Detect which cell encompasses the target text, then output its [x, y] center coordinate. 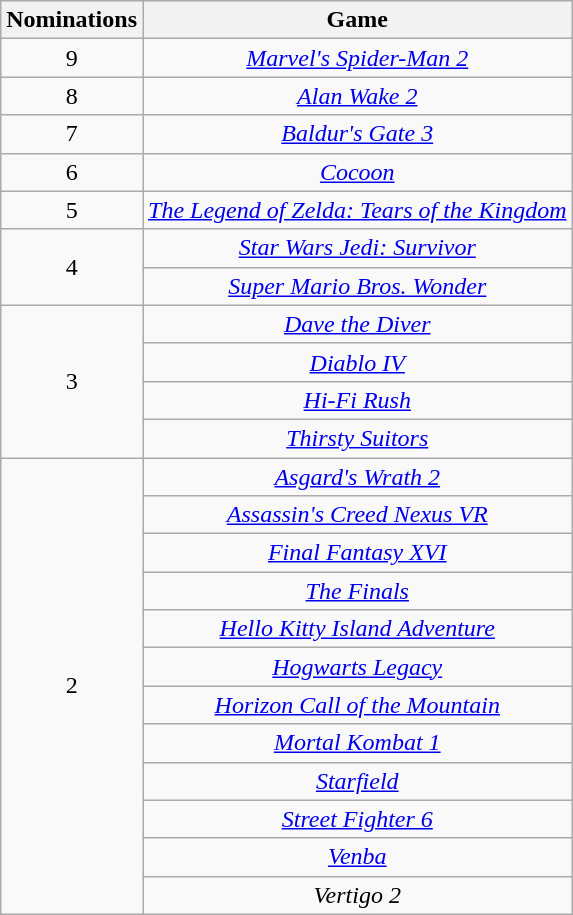
5 [72, 210]
7 [72, 134]
Horizon Call of the Mountain [357, 705]
Street Fighter 6 [357, 819]
Assassin's Creed Nexus VR [357, 515]
Mortal Kombat 1 [357, 743]
8 [72, 96]
Marvel's Spider-Man 2 [357, 58]
Super Mario Bros. Wonder [357, 286]
Cocoon [357, 172]
Vertigo 2 [357, 895]
Dave the Diver [357, 324]
2 [72, 686]
Hello Kitty Island Adventure [357, 629]
Starfield [357, 781]
Baldur's Gate 3 [357, 134]
Venba [357, 857]
Diablo IV [357, 362]
Hi-Fi Rush [357, 400]
4 [72, 267]
Star Wars Jedi: Survivor [357, 248]
9 [72, 58]
Alan Wake 2 [357, 96]
Asgard's Wrath 2 [357, 477]
Nominations [72, 20]
The Finals [357, 591]
6 [72, 172]
Hogwarts Legacy [357, 667]
Thirsty Suitors [357, 438]
Game [357, 20]
3 [72, 381]
Final Fantasy XVI [357, 553]
The Legend of Zelda: Tears of the Kingdom [357, 210]
